Return the (x, y) coordinate for the center point of the cell that contains the specified text.  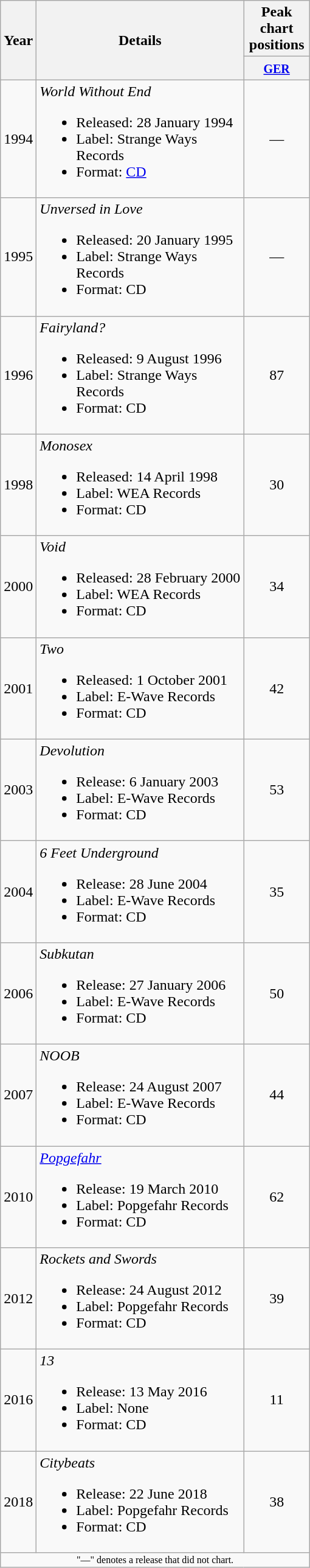
2006 (18, 993)
39 (277, 1299)
53 (277, 790)
1995 (18, 257)
MonosexReleased: 14 April 1998Label: WEA RecordsFormat: CD (140, 485)
38 (277, 1502)
2016 (18, 1400)
2004 (18, 891)
VoidReleased: 28 February 2000Label: WEA RecordsFormat: CD (140, 587)
GER (277, 68)
Fairyland?Released: 9 August 1996Label: Strange Ways RecordsFormat: CD (140, 375)
44 (277, 1094)
Rockets and SwordsRelease: 24 August 2012Label: Popgefahr RecordsFormat: CD (140, 1299)
NOOBRelease: 24 August 2007Label: E-Wave RecordsFormat: CD (140, 1094)
34 (277, 587)
42 (277, 688)
62 (277, 1197)
1998 (18, 485)
2001 (18, 688)
SubkutanRelease: 27 January 2006Label: E-Wave RecordsFormat: CD (140, 993)
13Release: 13 May 2016Label: NoneFormat: CD (140, 1400)
World Without EndReleased: 28 January 1994Label: Strange Ways RecordsFormat: CD (140, 139)
Peak chart positions (277, 29)
6 Feet UndergroundRelease: 28 June 2004Label: E-Wave RecordsFormat: CD (140, 891)
PopgefahrRelease: 19 March 2010Label: Popgefahr RecordsFormat: CD (140, 1197)
DevolutionRelease: 6 January 2003Label: E-Wave RecordsFormat: CD (140, 790)
CitybeatsRelease: 22 June 2018Label: Popgefahr RecordsFormat: CD (140, 1502)
2012 (18, 1299)
1996 (18, 375)
2007 (18, 1094)
50 (277, 993)
Details (140, 40)
11 (277, 1400)
2003 (18, 790)
2018 (18, 1502)
2010 (18, 1197)
2000 (18, 587)
Year (18, 40)
"—" denotes a release that did not chart. (156, 1560)
1994 (18, 139)
30 (277, 485)
35 (277, 891)
Unversed in LoveReleased: 20 January 1995Label: Strange Ways RecordsFormat: CD (140, 257)
87 (277, 375)
TwoReleased: 1 October 2001Label: E-Wave RecordsFormat: CD (140, 688)
